Scan for the cell matching the given text and deliver its [x, y] coordinate at center. 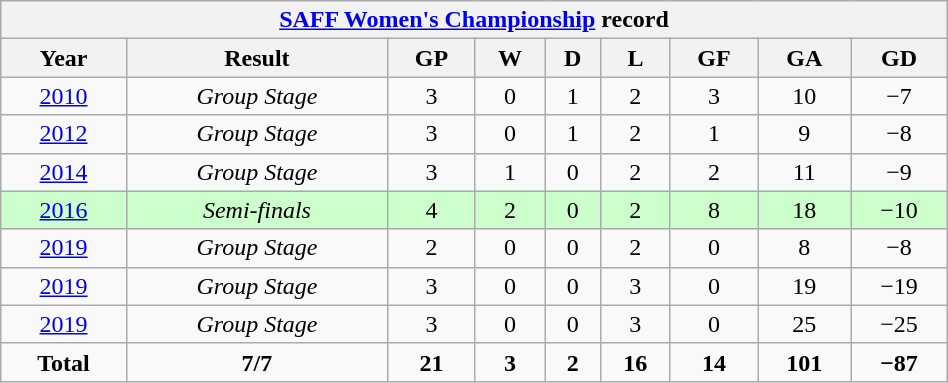
16 [636, 362]
10 [804, 96]
18 [804, 210]
11 [804, 172]
GP [432, 58]
GD [899, 58]
Year [64, 58]
21 [432, 362]
2012 [64, 134]
−19 [899, 286]
−25 [899, 324]
14 [714, 362]
Total [64, 362]
GA [804, 58]
−9 [899, 172]
Result [256, 58]
2016 [64, 210]
4 [432, 210]
25 [804, 324]
101 [804, 362]
19 [804, 286]
D [573, 58]
9 [804, 134]
−10 [899, 210]
−7 [899, 96]
Semi-finals [256, 210]
2010 [64, 96]
−87 [899, 362]
SAFF Women's Championship record [474, 20]
W [510, 58]
L [636, 58]
GF [714, 58]
7/7 [256, 362]
2014 [64, 172]
